Find where the given text appears and provide that cell's center as [x, y] coordinate. 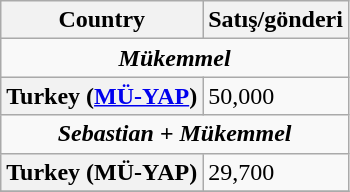
Mükemmel [175, 58]
Sebastian + Mükemmel [175, 134]
29,700 [276, 172]
Satış/gönderi [276, 20]
Country [102, 20]
50,000 [276, 96]
